Find where the given text appears and provide that cell's center as (x, y) coordinate. 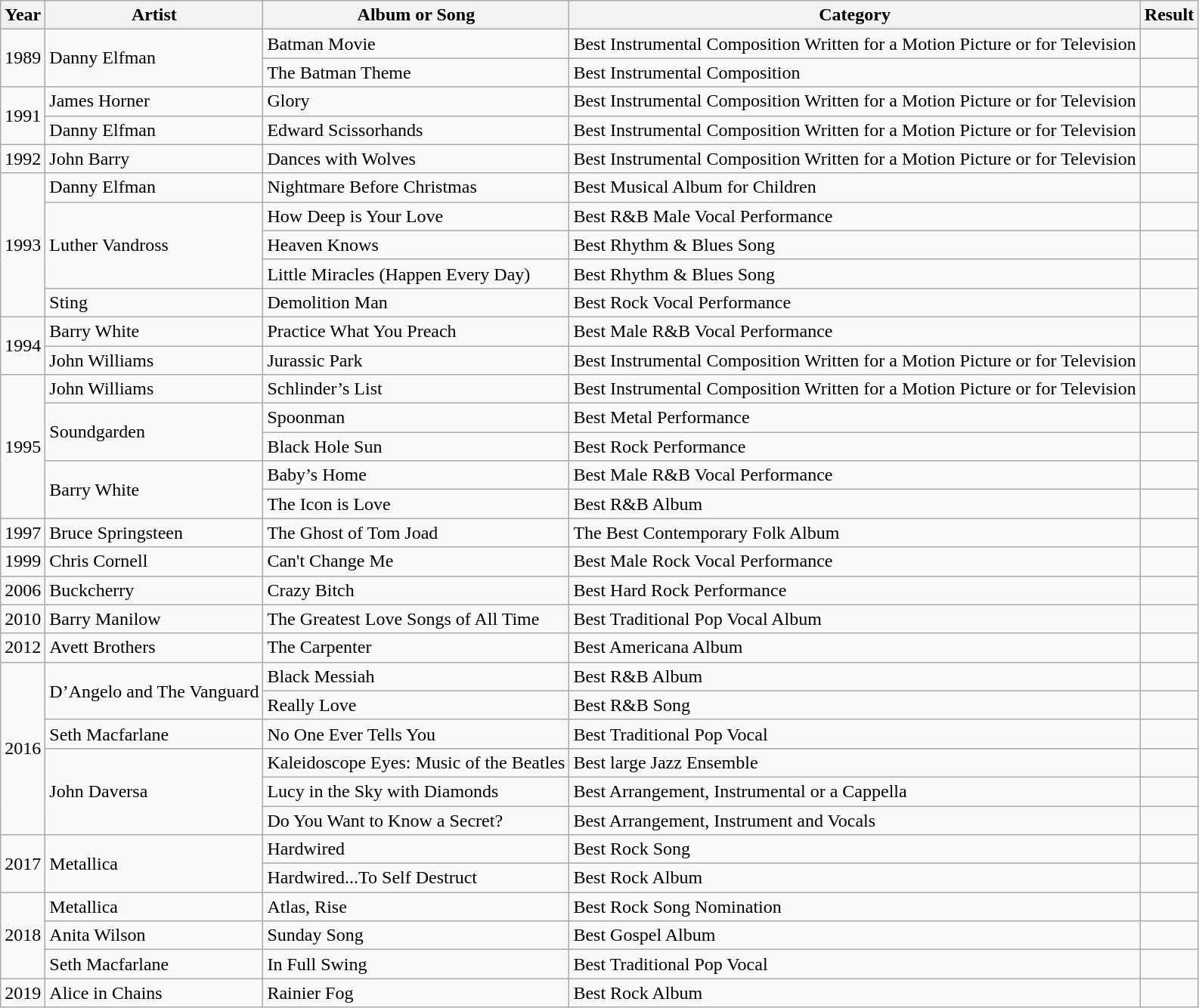
2012 (23, 648)
Barry Manilow (154, 619)
D’Angelo and The Vanguard (154, 691)
Bruce Springsteen (154, 533)
John Daversa (154, 791)
Baby’s Home (416, 475)
Alice in Chains (154, 993)
Atlas, Rise (416, 907)
The Icon is Love (416, 504)
Result (1169, 15)
Album or Song (416, 15)
2010 (23, 619)
In Full Swing (416, 964)
Schlinder’s List (416, 389)
Heaven Knows (416, 245)
2019 (23, 993)
Do You Want to Know a Secret? (416, 820)
How Deep is Your Love (416, 216)
Best Rock Song (854, 849)
2016 (23, 748)
Best Arrangement, Instrument and Vocals (854, 820)
Best Arrangement, Instrumental or a Cappella (854, 791)
Best Metal Performance (854, 418)
1999 (23, 561)
Spoonman (416, 418)
Anita Wilson (154, 935)
Hardwired...To Self Destruct (416, 878)
Best Hard Rock Performance (854, 590)
Crazy Bitch (416, 590)
2017 (23, 864)
Glory (416, 101)
Soundgarden (154, 432)
The Greatest Love Songs of All Time (416, 619)
Avett Brothers (154, 648)
Practice What You Preach (416, 331)
Best Instrumental Composition (854, 73)
Category (854, 15)
Hardwired (416, 849)
Sunday Song (416, 935)
Best Male Rock Vocal Performance (854, 561)
Best Gospel Album (854, 935)
Can't Change Me (416, 561)
Best Rock Performance (854, 447)
John Barry (154, 159)
Nightmare Before Christmas (416, 187)
2018 (23, 935)
Best Musical Album for Children (854, 187)
1989 (23, 58)
Lucy in the Sky with Diamonds (416, 791)
Jurassic Park (416, 360)
Year (23, 15)
Kaleidoscope Eyes: Music of the Beatles (416, 762)
2006 (23, 590)
1991 (23, 116)
Best R&B Song (854, 705)
Batman Movie (416, 44)
Edward Scissorhands (416, 130)
Best large Jazz Ensemble (854, 762)
Best Americana Album (854, 648)
Demolition Man (416, 302)
No One Ever Tells You (416, 734)
James Horner (154, 101)
Luther Vandross (154, 245)
The Batman Theme (416, 73)
Sting (154, 302)
Best Rock Song Nomination (854, 907)
Best Rock Vocal Performance (854, 302)
Rainier Fog (416, 993)
Dances with Wolves (416, 159)
Buckcherry (154, 590)
Little Miracles (Happen Every Day) (416, 274)
Chris Cornell (154, 561)
Black Hole Sun (416, 447)
1997 (23, 533)
Black Messiah (416, 676)
Artist (154, 15)
1992 (23, 159)
The Best Contemporary Folk Album (854, 533)
1995 (23, 447)
Really Love (416, 705)
1994 (23, 345)
Best R&B Male Vocal Performance (854, 216)
The Ghost of Tom Joad (416, 533)
The Carpenter (416, 648)
Best Traditional Pop Vocal Album (854, 619)
1993 (23, 245)
